Search for the cell housing the specified text and yield its (X, Y) center coordinate. 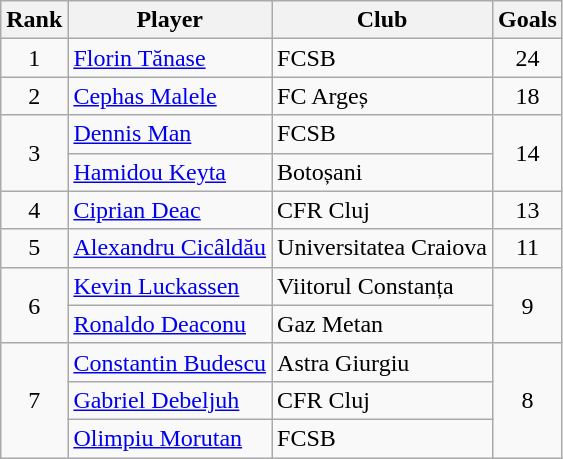
14 (528, 153)
Gaz Metan (382, 324)
Club (382, 20)
Astra Giurgiu (382, 362)
3 (34, 153)
11 (528, 248)
9 (528, 305)
Gabriel Debeljuh (170, 400)
Constantin Budescu (170, 362)
5 (34, 248)
Rank (34, 20)
Olimpiu Morutan (170, 438)
Botoșani (382, 172)
6 (34, 305)
Florin Tănase (170, 58)
Kevin Luckassen (170, 286)
2 (34, 96)
13 (528, 210)
18 (528, 96)
Viitorul Constanța (382, 286)
4 (34, 210)
Universitatea Craiova (382, 248)
Ronaldo Deaconu (170, 324)
Goals (528, 20)
FC Argeș (382, 96)
Hamidou Keyta (170, 172)
1 (34, 58)
Player (170, 20)
8 (528, 400)
7 (34, 400)
Ciprian Deac (170, 210)
Dennis Man (170, 134)
24 (528, 58)
Cephas Malele (170, 96)
Alexandru Cicâldău (170, 248)
